Search for the cell housing the specified text and yield its (X, Y) center coordinate. 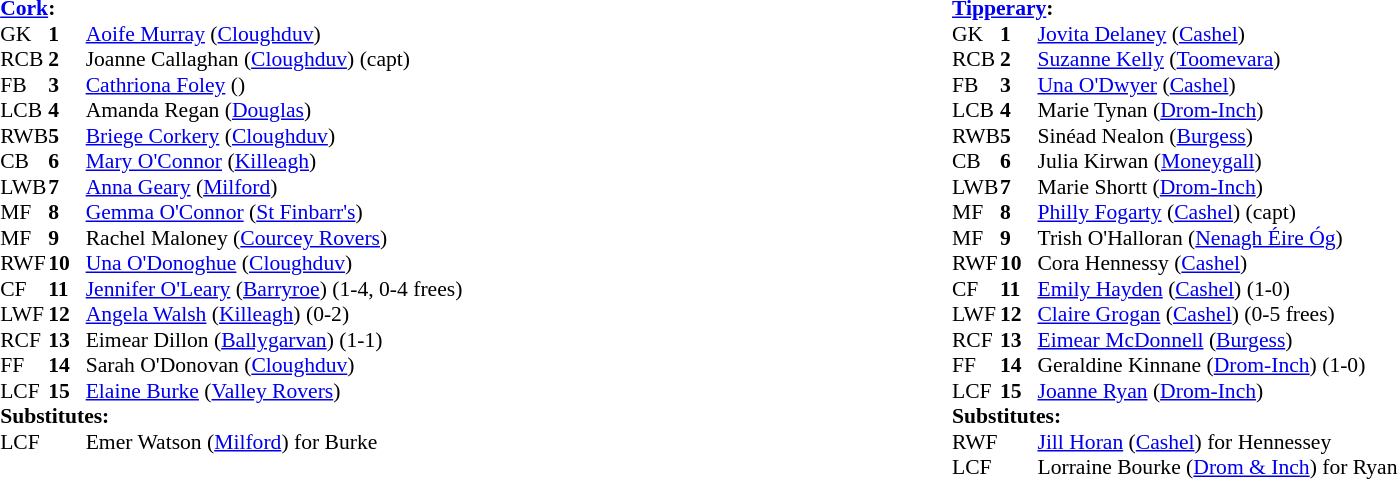
Sinéad Nealon (Burgess) (1217, 136)
Jill Horan (Cashel) for Hennessey (1217, 442)
Una O'Dwyer (Cashel) (1217, 85)
Elaine Burke (Valley Rovers) (274, 391)
Eimear Dillon (Ballygarvan) (1-1) (274, 340)
Julia Kirwan (Moneygall) (1217, 161)
Rachel Maloney (Courcey Rovers) (274, 238)
Mary O'Connor (Killeagh) (274, 161)
Jennifer O'Leary (Barryroe) (1-4, 0-4 frees) (274, 289)
Anna Geary (Milford) (274, 187)
Eimear McDonnell (Burgess) (1217, 340)
Emily Hayden (Cashel) (1-0) (1217, 289)
Sarah O'Donovan (Cloughduv) (274, 365)
Joanne Ryan (Drom-Inch) (1217, 391)
Geraldine Kinnane (Drom-Inch) (1-0) (1217, 365)
Amanda Regan (Douglas) (274, 111)
Philly Fogarty (Cashel) (capt) (1217, 213)
Suzanne Kelly (Toomevara) (1217, 59)
Cora Hennessy (Cashel) (1217, 263)
Aoife Murray (Cloughduv) (274, 34)
Trish O'Halloran (Nenagh Éire Óg) (1217, 238)
Briege Corkery (Cloughduv) (274, 136)
Joanne Callaghan (Cloughduv) (capt) (274, 59)
Emer Watson (Milford) for Burke (274, 442)
Jovita Delaney (Cashel) (1217, 34)
Marie Tynan (Drom-Inch) (1217, 111)
Marie Shortt (Drom-Inch) (1217, 187)
Angela Walsh (Killeagh) (0-2) (274, 315)
Claire Grogan (Cashel) (0-5 frees) (1217, 315)
Una O'Donoghue (Cloughduv) (274, 263)
Gemma O'Connor (St Finbarr's) (274, 213)
Cathriona Foley () (274, 85)
